Search for the cell housing the specified text and yield its (x, y) center coordinate. 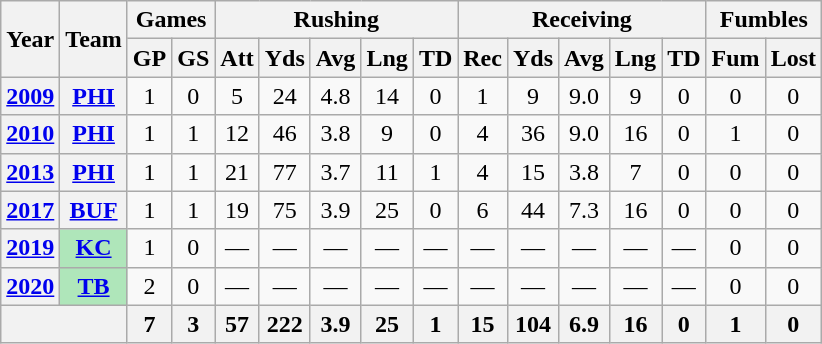
44 (532, 210)
24 (284, 96)
Year (30, 39)
Lost (793, 58)
3.7 (336, 172)
57 (237, 324)
2010 (30, 134)
Receiving (582, 20)
5 (237, 96)
3 (194, 324)
GS (194, 58)
21 (237, 172)
Fum (736, 58)
11 (387, 172)
6 (483, 210)
2 (149, 286)
222 (284, 324)
46 (284, 134)
104 (532, 324)
14 (387, 96)
36 (532, 134)
BUF (94, 210)
77 (284, 172)
Rushing (336, 20)
2009 (30, 96)
Team (94, 39)
2013 (30, 172)
6.9 (584, 324)
KC (94, 248)
19 (237, 210)
75 (284, 210)
2020 (30, 286)
Fumbles (764, 20)
Att (237, 58)
4.8 (336, 96)
Games (170, 20)
TB (94, 286)
GP (149, 58)
12 (237, 134)
2017 (30, 210)
Rec (483, 58)
7.3 (584, 210)
2019 (30, 248)
